Extract the [X, Y] coordinate from the center of the cell holding the provided text.  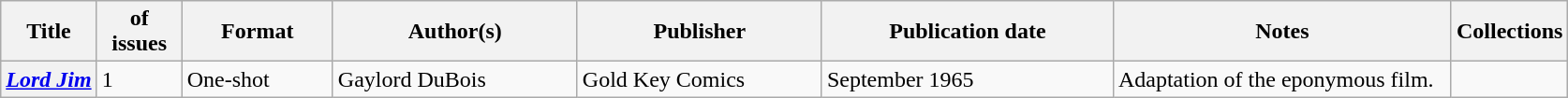
Adaptation of the eponymous film. [1281, 79]
of issues [139, 32]
September 1965 [967, 79]
Publisher [699, 32]
Gold Key Comics [699, 79]
Lord Jim [49, 79]
1 [139, 79]
Author(s) [455, 32]
Publication date [967, 32]
Notes [1281, 32]
Title [49, 32]
One-shot [257, 79]
Collections [1509, 32]
Format [257, 32]
Gaylord DuBois [455, 79]
